Scan for the cell matching the given text and deliver its [X, Y] coordinate at center. 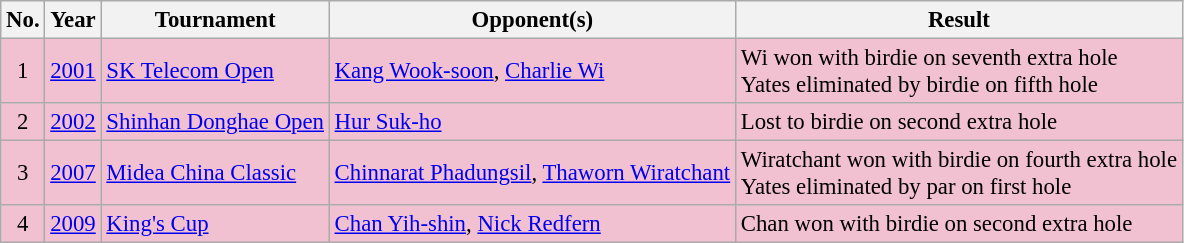
Kang Wook-soon, Charlie Wi [532, 72]
No. [23, 20]
SK Telecom Open [215, 72]
Year [73, 20]
2 [23, 122]
Wi won with birdie on seventh extra holeYates eliminated by birdie on fifth hole [958, 72]
2002 [73, 122]
3 [23, 174]
4 [23, 224]
Lost to birdie on second extra hole [958, 122]
Chinnarat Phadungsil, Thaworn Wiratchant [532, 174]
Result [958, 20]
1 [23, 72]
2009 [73, 224]
King's Cup [215, 224]
Hur Suk-ho [532, 122]
2007 [73, 174]
Tournament [215, 20]
Chan won with birdie on second extra hole [958, 224]
Opponent(s) [532, 20]
Wiratchant won with birdie on fourth extra holeYates eliminated by par on first hole [958, 174]
Shinhan Donghae Open [215, 122]
Chan Yih-shin, Nick Redfern [532, 224]
Midea China Classic [215, 174]
2001 [73, 72]
